Determine the (X, Y) coordinate at the center of the cell enclosing the given text.  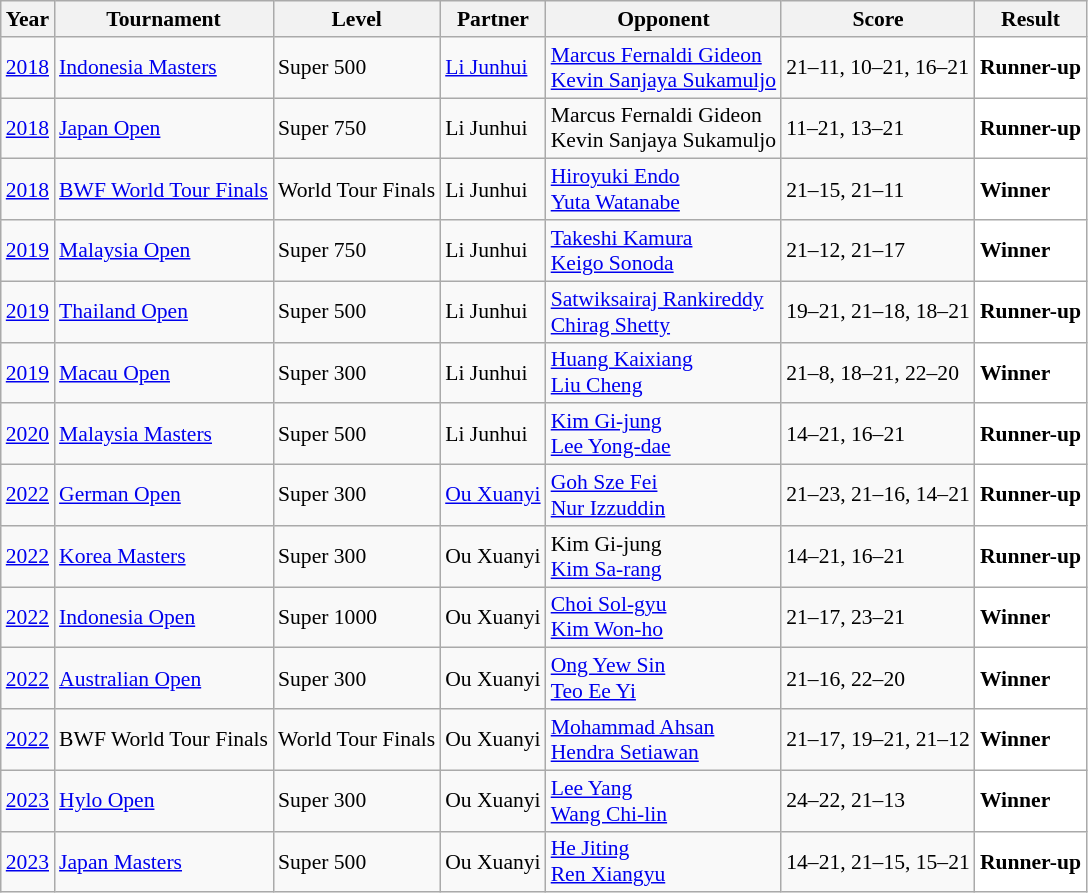
Score (878, 19)
Result (1030, 19)
11–21, 13–21 (878, 128)
Malaysia Open (164, 250)
Kim Gi-jung Lee Yong-dae (664, 434)
Korea Masters (164, 556)
Malaysia Masters (164, 434)
Goh Sze Fei Nur Izzuddin (664, 496)
21–8, 18–21, 22–20 (878, 372)
21–23, 21–16, 14–21 (878, 496)
19–21, 21–18, 18–21 (878, 312)
21–17, 19–21, 21–12 (878, 740)
Indonesia Open (164, 618)
24–22, 21–13 (878, 800)
Macau Open (164, 372)
Hiroyuki Endo Yuta Watanabe (664, 190)
Kim Gi-jung Kim Sa-rang (664, 556)
Hylo Open (164, 800)
Lee Yang Wang Chi-lin (664, 800)
Choi Sol-gyu Kim Won-ho (664, 618)
Japan Open (164, 128)
Ong Yew Sin Teo Ee Yi (664, 678)
Australian Open (164, 678)
Super 1000 (356, 618)
Japan Masters (164, 862)
14–21, 21–15, 15–21 (878, 862)
Takeshi Kamura Keigo Sonoda (664, 250)
Partner (492, 19)
Tournament (164, 19)
Huang Kaixiang Liu Cheng (664, 372)
Indonesia Masters (164, 68)
Level (356, 19)
21–17, 23–21 (878, 618)
Mohammad Ahsan Hendra Setiawan (664, 740)
Year (28, 19)
2020 (28, 434)
He Jiting Ren Xiangyu (664, 862)
German Open (164, 496)
Thailand Open (164, 312)
21–16, 22–20 (878, 678)
21–12, 21–17 (878, 250)
Opponent (664, 19)
Satwiksairaj Rankireddy Chirag Shetty (664, 312)
21–15, 21–11 (878, 190)
21–11, 10–21, 16–21 (878, 68)
